Locate the cell with the specified text and output its [X, Y] center coordinate. 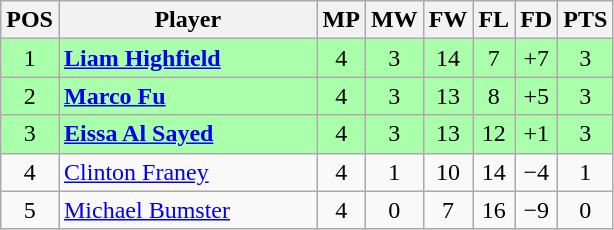
+7 [536, 58]
POS [30, 20]
Player [188, 20]
FD [536, 20]
MW [394, 20]
Marco Fu [188, 96]
FL [494, 20]
+1 [536, 134]
Liam Highfield [188, 58]
10 [448, 172]
Clinton Franey [188, 172]
5 [30, 210]
8 [494, 96]
16 [494, 210]
+5 [536, 96]
−4 [536, 172]
MP [341, 20]
−9 [536, 210]
FW [448, 20]
12 [494, 134]
PTS [586, 20]
Michael Bumster [188, 210]
Eissa Al Sayed [188, 134]
2 [30, 96]
